Scan for the cell matching the given text and deliver its (X, Y) coordinate at center. 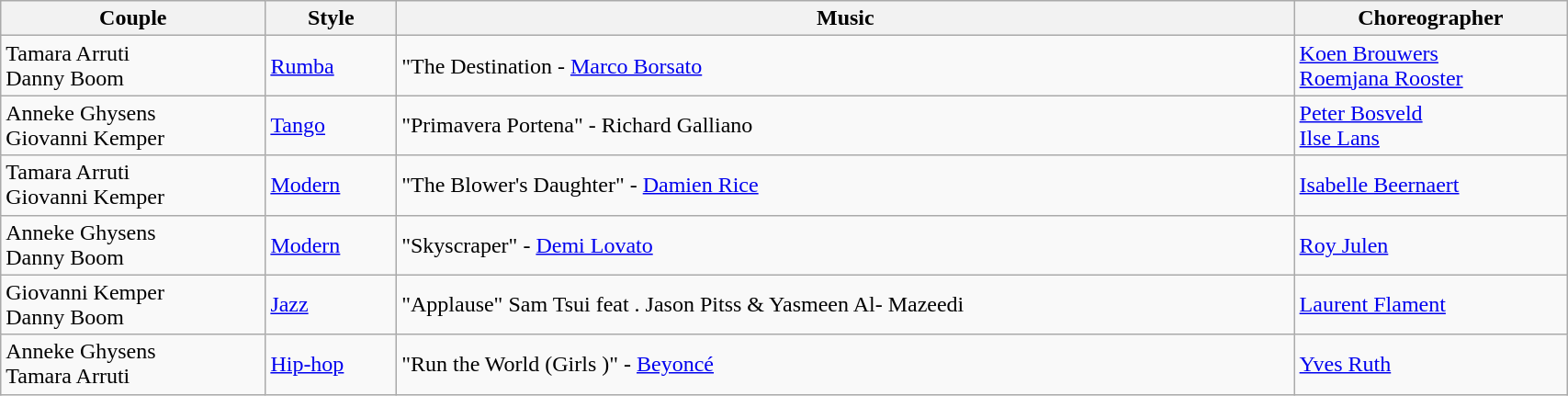
Laurent Flament (1431, 305)
Rumba (331, 66)
Anneke Ghysens Danny Boom (133, 244)
Music (845, 18)
Roy Julen (1431, 244)
Giovanni Kemper Danny Boom (133, 305)
"Primavera Portena" - Richard Galliano (845, 125)
Anneke Ghysens Tamara Arruti (133, 364)
Choreographer (1431, 18)
Yves Ruth (1431, 364)
Couple (133, 18)
Isabelle Beernaert (1431, 186)
"The Destination - Marco Borsato (845, 66)
Tango (331, 125)
Style (331, 18)
Tamara Arruti Giovanni Kemper (133, 186)
"The Blower's Daughter" - Damien Rice (845, 186)
Peter Bosveld Ilse Lans (1431, 125)
Jazz (331, 305)
"Run the World (Girls )" - Beyoncé (845, 364)
Anneke Ghysens Giovanni Kemper (133, 125)
"Skyscraper" - Demi Lovato (845, 244)
Koen Brouwers Roemjana Rooster (1431, 66)
Hip-hop (331, 364)
"Applause" Sam Tsui feat . Jason Pitss & Yasmeen Al- Mazeedi (845, 305)
Tamara Arruti Danny Boom (133, 66)
